Locate the cell with the specified text and output its (x, y) center coordinate. 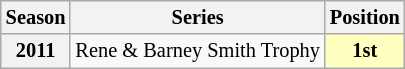
2011 (36, 51)
Season (36, 17)
Position (365, 17)
Rene & Barney Smith Trophy (197, 51)
1st (365, 51)
Series (197, 17)
